Identify which cell holds the provided text, then report its (X, Y) central coordinate. 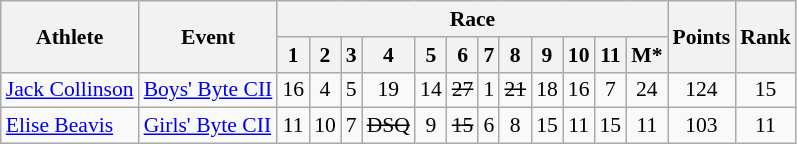
Race (472, 19)
Points (702, 36)
Rank (766, 36)
M* (646, 55)
124 (702, 90)
24 (646, 90)
2 (325, 55)
27 (463, 90)
Elise Beavis (70, 126)
103 (702, 126)
Boys' Byte CII (208, 90)
Jack Collinson (70, 90)
21 (515, 90)
19 (388, 90)
Event (208, 36)
DSQ (388, 126)
Athlete (70, 36)
Girls' Byte CII (208, 126)
3 (352, 55)
14 (431, 90)
18 (547, 90)
